Extract the (x, y) coordinate from the center of the cell holding the provided text.  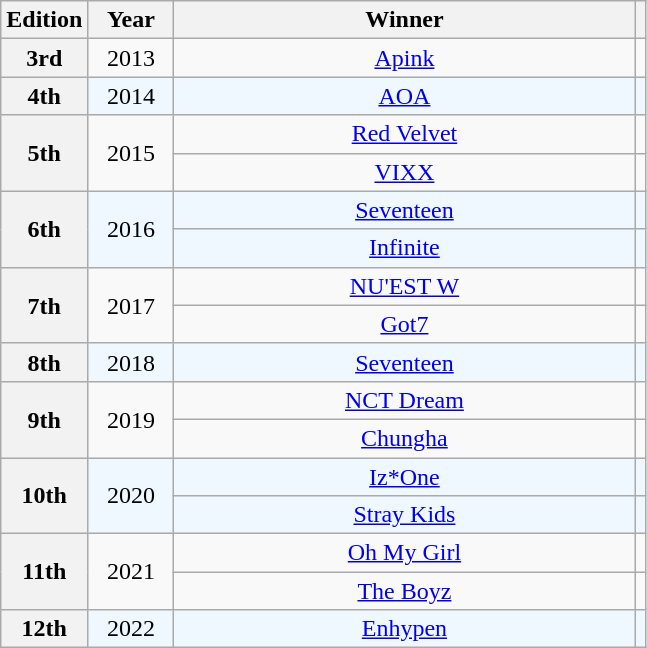
2013 (131, 58)
8th (44, 362)
12th (44, 629)
3rd (44, 58)
2019 (131, 419)
Year (131, 20)
Stray Kids (404, 515)
2020 (131, 496)
Winner (404, 20)
Oh My Girl (404, 553)
Infinite (404, 248)
Apink (404, 58)
2016 (131, 229)
2021 (131, 572)
NCT Dream (404, 400)
Chungha (404, 438)
9th (44, 419)
VIXX (404, 172)
Enhypen (404, 629)
6th (44, 229)
2022 (131, 629)
10th (44, 496)
Edition (44, 20)
Got7 (404, 324)
The Boyz (404, 591)
Red Velvet (404, 134)
NU'EST W (404, 286)
Iz*One (404, 477)
2014 (131, 96)
5th (44, 153)
2015 (131, 153)
2018 (131, 362)
2017 (131, 305)
AOA (404, 96)
11th (44, 572)
4th (44, 96)
7th (44, 305)
